Output the (X, Y) coordinate of the center of the cell containing the given text.  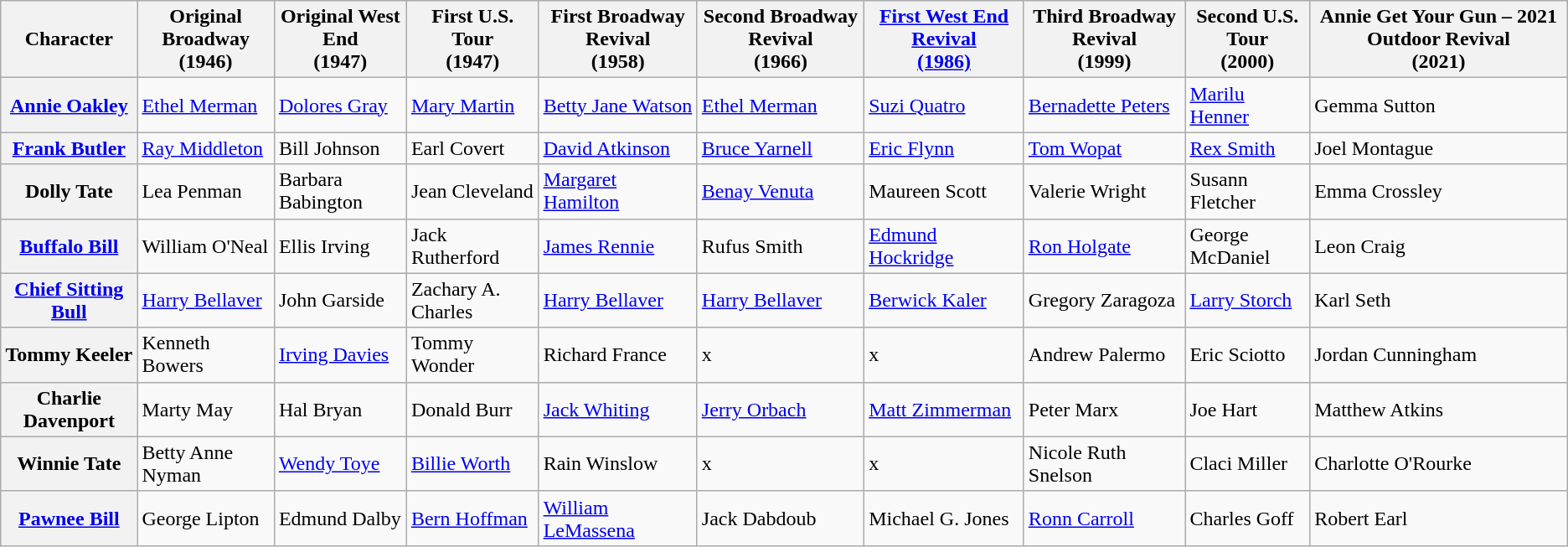
Chief Sitting Bull (69, 300)
Tom Wopat (1104, 148)
Larry Storch (1248, 300)
Jean Cleveland (472, 191)
Marilu Henner (1248, 106)
Betty Jane Watson (618, 106)
Lea Penman (206, 191)
Matt Zimmerman (945, 409)
Jack Dabdoub (781, 518)
Margaret Hamilton (618, 191)
Andrew Palermo (1104, 355)
Jerry Orbach (781, 409)
Valerie Wright (1104, 191)
Matthew Atkins (1439, 409)
Pawnee Bill (69, 518)
Tommy Wonder (472, 355)
Bern Hoffman (472, 518)
Frank Butler (69, 148)
William O'Neal (206, 246)
Mary Martin (472, 106)
First U.S. Tour(1947) (472, 39)
Eric Flynn (945, 148)
Eric Sciotto (1248, 355)
Third Broadway Revival(1999) (1104, 39)
Susann Fletcher (1248, 191)
Annie Get Your Gun – 2021 Outdoor Revival(2021) (1439, 39)
Betty Anne Nyman (206, 464)
First Broadway Revival(1958) (618, 39)
Bruce Yarnell (781, 148)
Character (69, 39)
Second Broadway Revival(1966) (781, 39)
Robert Earl (1439, 518)
Edmund Hockridge (945, 246)
Rain Winslow (618, 464)
Emma Crossley (1439, 191)
Ronn Carroll (1104, 518)
Karl Seth (1439, 300)
Winnie Tate (69, 464)
Claci Miller (1248, 464)
Kenneth Bowers (206, 355)
Dolly Tate (69, 191)
Wendy Toye (340, 464)
George Lipton (206, 518)
Jack Whiting (618, 409)
Annie Oakley (69, 106)
Joel Montague (1439, 148)
Charlie Davenport (69, 409)
Donald Burr (472, 409)
Bill Johnson (340, 148)
Original Broadway(1946) (206, 39)
Rex Smith (1248, 148)
Maureen Scott (945, 191)
Charlotte O'Rourke (1439, 464)
Suzi Quatro (945, 106)
Benay Venuta (781, 191)
Gemma Sutton (1439, 106)
Second U.S. Tour(2000) (1248, 39)
Joe Hart (1248, 409)
Gregory Zaragoza (1104, 300)
Peter Marx (1104, 409)
Barbara Babington (340, 191)
First West End Revival(1986) (945, 39)
Original West End(1947) (340, 39)
Michael G. Jones (945, 518)
Rufus Smith (781, 246)
James Rennie (618, 246)
Leon Craig (1439, 246)
Buffalo Bill (69, 246)
Hal Bryan (340, 409)
Berwick Kaler (945, 300)
William LeMassena (618, 518)
Jack Rutherford (472, 246)
Marty May (206, 409)
George McDaniel (1248, 246)
Billie Worth (472, 464)
Ellis Irving (340, 246)
Jordan Cunningham (1439, 355)
Ron Holgate (1104, 246)
Zachary A. Charles (472, 300)
Charles Goff (1248, 518)
Earl Covert (472, 148)
Dolores Gray (340, 106)
Nicole Ruth Snelson (1104, 464)
Tommy Keeler (69, 355)
Irving Davies (340, 355)
John Garside (340, 300)
David Atkinson (618, 148)
Richard France (618, 355)
Bernadette Peters (1104, 106)
Edmund Dalby (340, 518)
Ray Middleton (206, 148)
